Output the (x, y) coordinate of the center of the cell containing the given text.  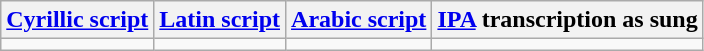
Latin script (220, 20)
Cyrillic script (78, 20)
IPA transcription as sung (568, 20)
Arabic script (359, 20)
